Capture the cell that displays the provided text and extract its (X, Y) central coordinate. 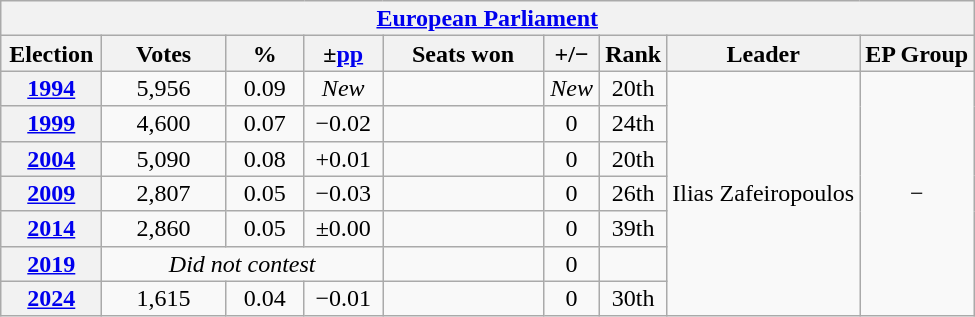
±pp (344, 54)
±0.00 (344, 228)
1994 (52, 88)
5,956 (164, 88)
Votes (164, 54)
Leader (764, 54)
2009 (52, 194)
Election (52, 54)
% (264, 54)
4,600 (164, 124)
0.09 (264, 88)
European Parliament (488, 18)
− (917, 194)
Seats won (462, 54)
EP Group (917, 54)
2,807 (164, 194)
Ilias Zafeiropoulos (764, 194)
−0.02 (344, 124)
2019 (52, 264)
2014 (52, 228)
1999 (52, 124)
0.07 (264, 124)
2,860 (164, 228)
0.08 (264, 158)
26th (634, 194)
1,615 (164, 298)
30th (634, 298)
24th (634, 124)
2004 (52, 158)
−0.01 (344, 298)
+0.01 (344, 158)
2024 (52, 298)
−0.03 (344, 194)
5,090 (164, 158)
Rank (634, 54)
+/− (572, 54)
0.04 (264, 298)
Did not contest (242, 264)
39th (634, 228)
